Capture the cell that displays the provided text and extract its (X, Y) central coordinate. 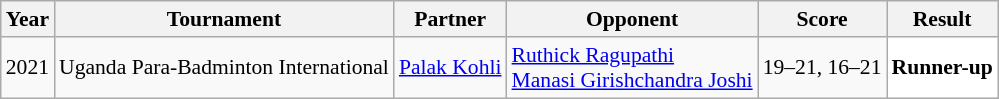
Result (942, 19)
Tournament (224, 19)
Runner-up (942, 68)
Year (28, 19)
Score (822, 19)
Ruthick Ragupathi Manasi Girishchandra Joshi (632, 68)
Palak Kohli (450, 68)
Uganda Para-Badminton International (224, 68)
Opponent (632, 19)
Partner (450, 19)
2021 (28, 68)
19–21, 16–21 (822, 68)
